Pinpoint the cell where the given text exists, returning its [X, Y] midpoint coordinate. 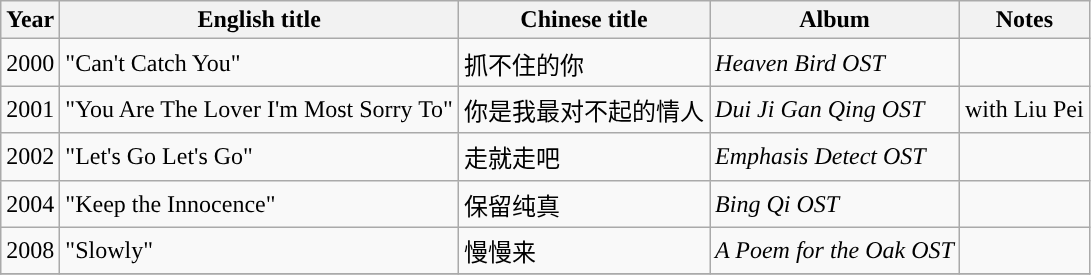
你是我最对不起的情人 [584, 110]
Dui Ji Gan Qing OST [835, 110]
Year [30, 20]
2004 [30, 204]
Bing Qi OST [835, 204]
2002 [30, 156]
"Keep the Innocence" [260, 204]
抓不住的你 [584, 62]
Chinese title [584, 20]
"Slowly" [260, 250]
Emphasis Detect OST [835, 156]
English title [260, 20]
2000 [30, 62]
A Poem for the Oak OST [835, 250]
Notes [1024, 20]
Heaven Bird OST [835, 62]
"You Are The Lover I'm Most Sorry To" [260, 110]
"Let's Go Let's Go" [260, 156]
with Liu Pei [1024, 110]
2001 [30, 110]
Album [835, 20]
"Can't Catch You" [260, 62]
慢慢来 [584, 250]
保留纯真 [584, 204]
2008 [30, 250]
走就走吧 [584, 156]
